Determine the [x, y] coordinate at the center of the cell enclosing the given text.  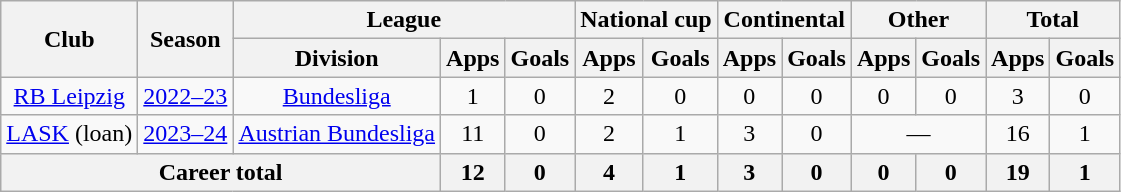
4 [609, 172]
National cup [646, 20]
12 [473, 172]
RB Leipzig [70, 96]
Club [70, 39]
Total [1053, 20]
11 [473, 134]
16 [1018, 134]
Austrian Bundesliga [337, 134]
Bundesliga [337, 96]
Division [337, 58]
Career total [221, 172]
2022–23 [186, 96]
League [404, 20]
Season [186, 39]
— [918, 134]
19 [1018, 172]
LASK (loan) [70, 134]
2023–24 [186, 134]
Continental [784, 20]
Other [918, 20]
